Output the (x, y) coordinate of the center of the cell containing the given text.  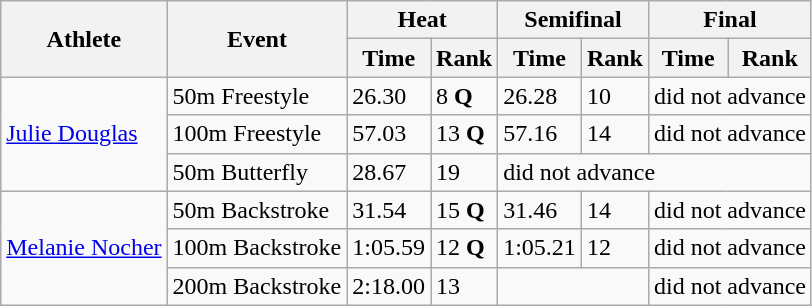
31.46 (540, 210)
26.30 (389, 96)
50m Freestyle (257, 96)
50m Backstroke (257, 210)
31.54 (389, 210)
Semifinal (574, 20)
10 (614, 96)
12 (614, 248)
200m Backstroke (257, 286)
19 (464, 172)
15 Q (464, 210)
57.16 (540, 134)
1:05.21 (540, 248)
2:18.00 (389, 286)
Final (730, 20)
Julie Douglas (84, 134)
100m Backstroke (257, 248)
26.28 (540, 96)
13 (464, 286)
8 Q (464, 96)
Heat (422, 20)
100m Freestyle (257, 134)
1:05.59 (389, 248)
57.03 (389, 134)
Event (257, 39)
Melanie Nocher (84, 248)
12 Q (464, 248)
28.67 (389, 172)
13 Q (464, 134)
Athlete (84, 39)
50m Butterfly (257, 172)
